Search for the cell housing the specified text and yield its (x, y) center coordinate. 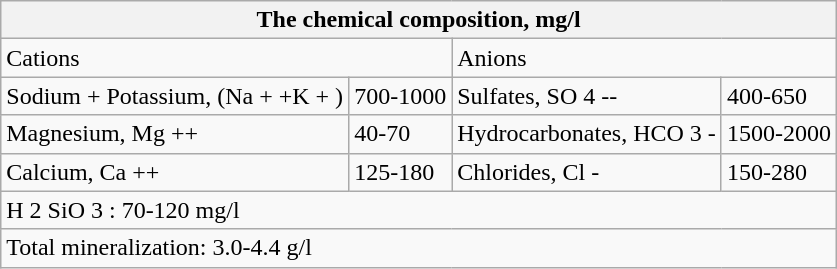
Hydrocarbonates, HCO 3 - (587, 134)
H 2 SiO 3 : 70-120 mg/l (419, 210)
Anions (644, 58)
125-180 (400, 172)
Total mineralization: 3.0-4.4 g/l (419, 248)
Magnesium, Mg ++ (175, 134)
400-650 (778, 96)
1500-2000 (778, 134)
Sulfates, SO 4 -- (587, 96)
The chemical composition, mg/l (419, 20)
40-70 (400, 134)
Sodium + Potassium, (Na + +K + ) (175, 96)
Calcium, Ca ++ (175, 172)
700-1000 (400, 96)
Cations (226, 58)
150-280 (778, 172)
Chlorides, Cl - (587, 172)
